Locate the cell with the specified text and output its (X, Y) center coordinate. 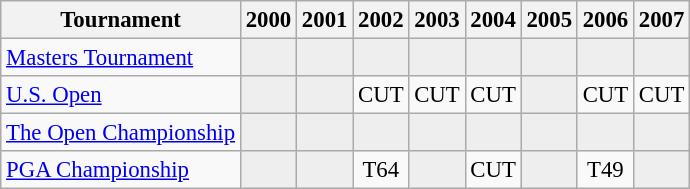
2002 (381, 20)
The Open Championship (121, 133)
2006 (605, 20)
Tournament (121, 20)
PGA Championship (121, 170)
Masters Tournament (121, 58)
2001 (325, 20)
T64 (381, 170)
2000 (268, 20)
U.S. Open (121, 95)
2004 (493, 20)
2007 (661, 20)
2005 (549, 20)
T49 (605, 170)
2003 (437, 20)
